Search for the cell housing the specified text and yield its [X, Y] center coordinate. 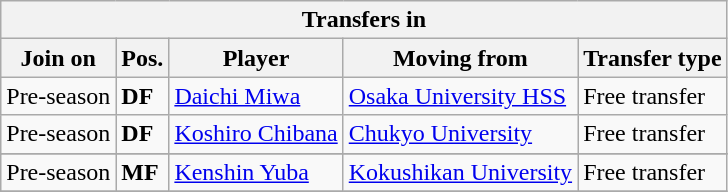
Player [256, 58]
Pos. [142, 58]
Transfer type [652, 58]
Kokushikan University [460, 172]
Join on [58, 58]
Kenshin Yuba [256, 172]
Transfers in [364, 20]
Koshiro Chibana [256, 134]
Osaka University HSS [460, 96]
Moving from [460, 58]
Daichi Miwa [256, 96]
MF [142, 172]
Chukyo University [460, 134]
